Detect which cell encompasses the target text, then output its [x, y] center coordinate. 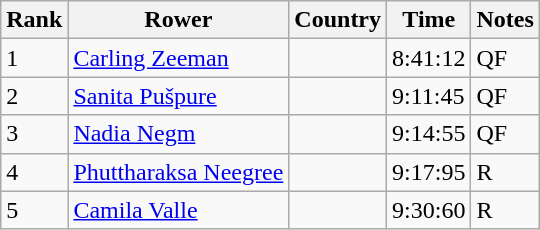
2 [34, 96]
9:30:60 [429, 210]
Sanita Pušpure [178, 96]
Country [338, 20]
8:41:12 [429, 58]
4 [34, 172]
Rower [178, 20]
9:11:45 [429, 96]
Camila Valle [178, 210]
3 [34, 134]
9:17:95 [429, 172]
Notes [505, 20]
Carling Zeeman [178, 58]
Time [429, 20]
5 [34, 210]
9:14:55 [429, 134]
Rank [34, 20]
1 [34, 58]
Nadia Negm [178, 134]
Phuttharaksa Neegree [178, 172]
